Extract the [X, Y] coordinate from the center of the cell holding the provided text.  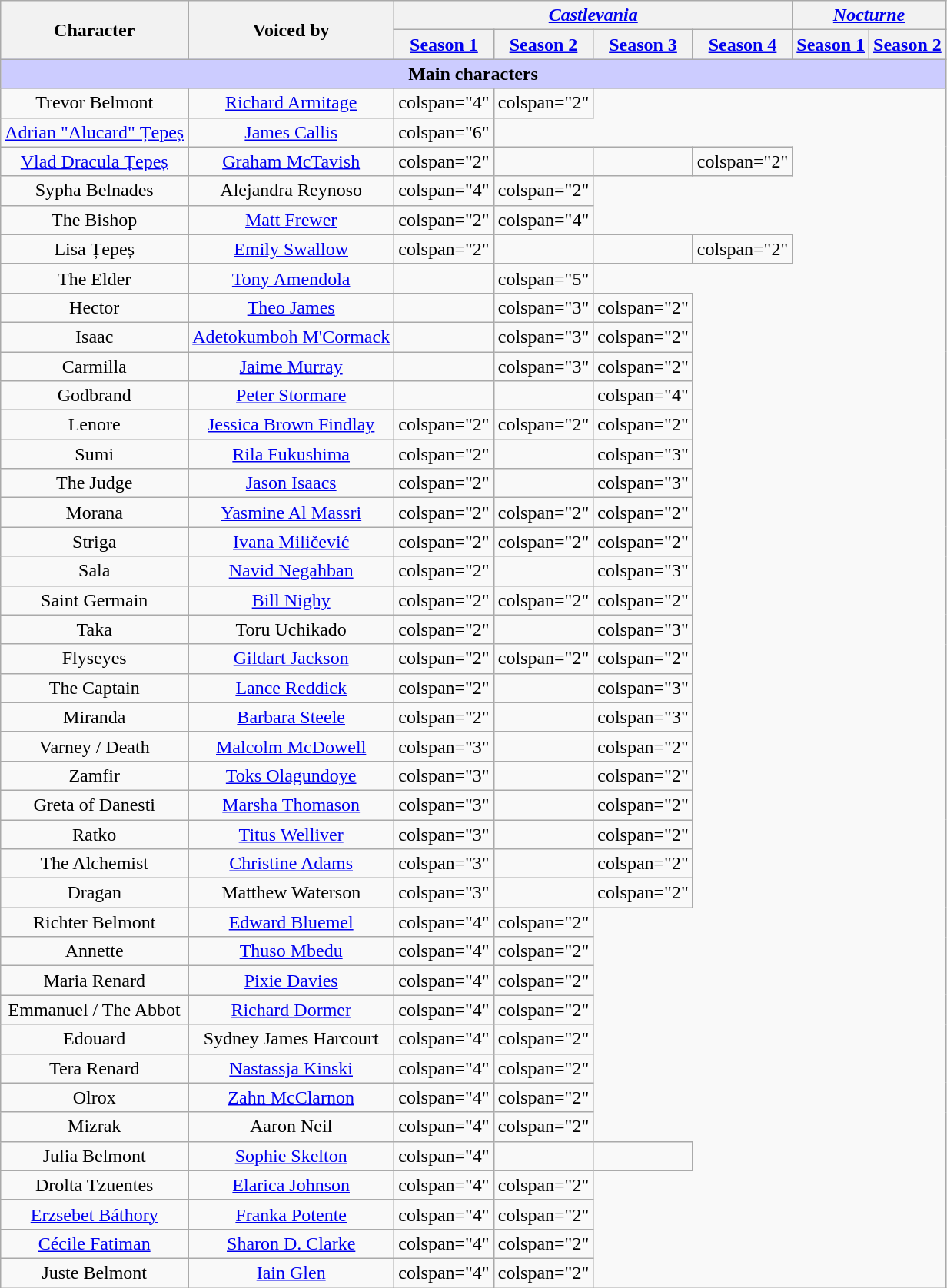
Nastassja Kinski [291, 1068]
Miranda [95, 717]
Zahn McClarnon [291, 1097]
James Callis [291, 132]
Peter Stormare [291, 396]
Emmanuel / The Abbot [95, 1010]
The Elder [95, 278]
Emily Swallow [291, 249]
Adetokumboh M'Cormack [291, 337]
Saint Germain [95, 600]
Vlad Dracula Țepeș [95, 161]
Jason Isaacs [291, 483]
Season 3 [643, 45]
Drolta Tzuentes [95, 1185]
Flyseyes [95, 659]
Richard Dormer [291, 1010]
Jaime Murray [291, 367]
Erzsebet Báthory [95, 1214]
Franka Potente [291, 1214]
Morana [95, 513]
The Captain [95, 688]
Edouard [95, 1039]
Trevor Belmont [95, 103]
Thuso Mbedu [291, 951]
colspan="6" [444, 132]
Season 4 [743, 45]
The Alchemist [95, 864]
Maria Renard [95, 981]
Lenore [95, 425]
Gildart Jackson [291, 659]
Castlevania [593, 15]
The Bishop [95, 220]
Pixie Davies [291, 981]
Cécile Fatiman [95, 1243]
Sumi [95, 454]
Theo James [291, 307]
Rila Fukushima [291, 454]
Barbara Steele [291, 717]
Marsha Thomason [291, 805]
Annette [95, 951]
Mizrak [95, 1127]
Alejandra Reynoso [291, 191]
Voiced by [291, 30]
Dragan [95, 893]
Zamfir [95, 775]
Character [95, 30]
Hector [95, 307]
Yasmine Al Massri [291, 513]
Isaac [95, 337]
Iain Glen [291, 1273]
Lance Reddick [291, 688]
Sydney James Harcourt [291, 1039]
Taka [95, 629]
Nocturne [869, 15]
Sophie Skelton [291, 1156]
Navid Negahban [291, 571]
Richter Belmont [95, 922]
colspan="5" [543, 278]
Christine Adams [291, 864]
Ratko [95, 834]
Aaron Neil [291, 1127]
Lisa Țepeș [95, 249]
Julia Belmont [95, 1156]
Olrox [95, 1097]
Varney / Death [95, 746]
Ivana Miličević [291, 542]
Godbrand [95, 396]
Main characters [474, 74]
Toru Uchikado [291, 629]
Striga [95, 542]
Juste Belmont [95, 1273]
Elarica Johnson [291, 1185]
Sypha Belnades [95, 191]
Carmilla [95, 367]
Edward Bluemel [291, 922]
Matthew Waterson [291, 893]
Malcolm McDowell [291, 746]
Titus Welliver [291, 834]
Adrian "Alucard" Țepeș [95, 132]
Bill Nighy [291, 600]
Sala [95, 571]
Matt Frewer [291, 220]
Greta of Danesti [95, 805]
Toks Olagundoye [291, 775]
The Judge [95, 483]
Jessica Brown Findlay [291, 425]
Tony Amendola [291, 278]
Graham McTavish [291, 161]
Sharon D. Clarke [291, 1243]
Tera Renard [95, 1068]
Richard Armitage [291, 103]
